For the text-containing cell, return its midpoint in (x, y) coordinate format. 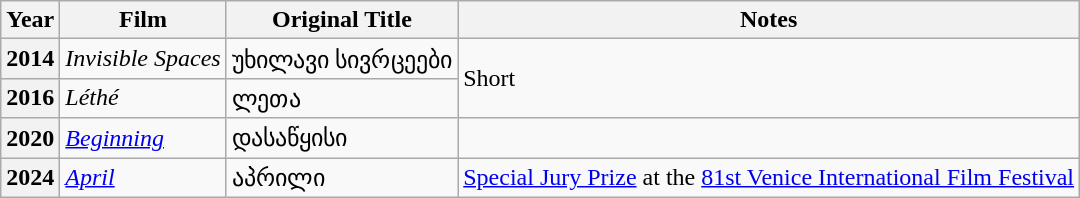
Film (143, 20)
Notes (769, 20)
აპრილი (342, 178)
2024 (30, 178)
Special Jury Prize at the 81st Venice International Film Festival (769, 178)
Original Title (342, 20)
Léthé (143, 98)
April (143, 178)
Invisible Spaces (143, 59)
2014 (30, 59)
Short (769, 78)
ლეთა (342, 98)
2016 (30, 98)
უხილავი სივრცეები (342, 59)
Beginning (143, 138)
Year (30, 20)
დასაწყისი (342, 138)
2020 (30, 138)
